From the cell containing the given text, extract its center point as [X, Y] coordinate. 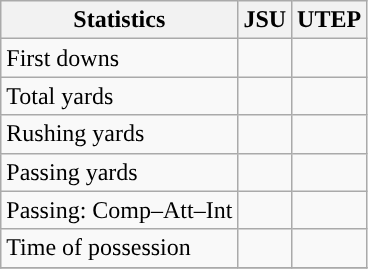
First downs [120, 58]
Time of possession [120, 248]
Passing: Comp–Att–Int [120, 210]
Total yards [120, 96]
Passing yards [120, 172]
JSU [265, 20]
UTEP [330, 20]
Rushing yards [120, 134]
Statistics [120, 20]
